Locate the cell with the specified text and output its (X, Y) center coordinate. 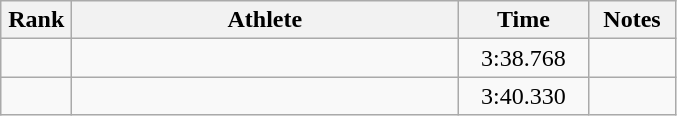
Rank (36, 20)
Notes (632, 20)
Athlete (265, 20)
3:40.330 (524, 96)
Time (524, 20)
3:38.768 (524, 58)
